Capture the cell that displays the provided text and extract its (x, y) central coordinate. 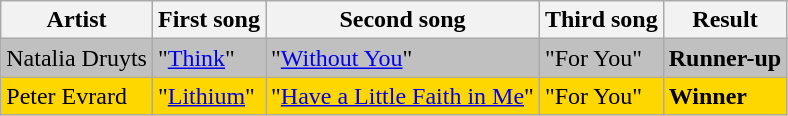
First song (208, 20)
Peter Evrard (77, 96)
"Lithium" (208, 96)
Result (725, 20)
"Have a Little Faith in Me" (403, 96)
Natalia Druyts (77, 58)
Artist (77, 20)
"Without You" (403, 58)
Second song (403, 20)
Third song (601, 20)
Runner-up (725, 58)
"Think" (208, 58)
Winner (725, 96)
